Locate the cell with the specified text and output its (X, Y) center coordinate. 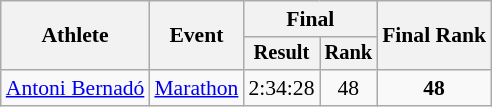
Final (310, 19)
2:34:28 (281, 88)
Event (196, 36)
Rank (349, 54)
Antoni Bernadó (76, 88)
Athlete (76, 36)
Final Rank (434, 36)
Marathon (196, 88)
Result (281, 54)
